Capture the cell that displays the provided text and extract its (x, y) central coordinate. 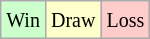
Loss (126, 20)
Draw (72, 20)
Win (24, 20)
